Capture the cell that displays the provided text and extract its [X, Y] central coordinate. 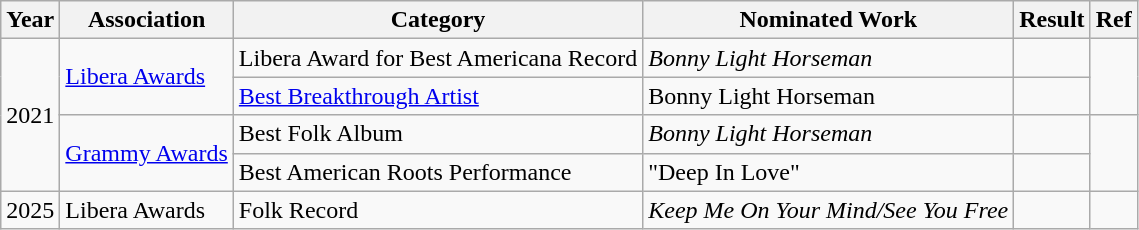
Nominated Work [828, 20]
Best American Roots Performance [438, 172]
Best Breakthrough Artist [438, 96]
2021 [30, 115]
Libera Award for Best Americana Record [438, 58]
Year [30, 20]
Grammy Awards [147, 153]
2025 [30, 210]
Ref [1114, 20]
Keep Me On Your Mind/See You Free [828, 210]
"Deep In Love" [828, 172]
Association [147, 20]
Folk Record [438, 210]
Category [438, 20]
Result [1052, 20]
Best Folk Album [438, 134]
